Return the (X, Y) coordinate for the center point of the cell that contains the specified text.  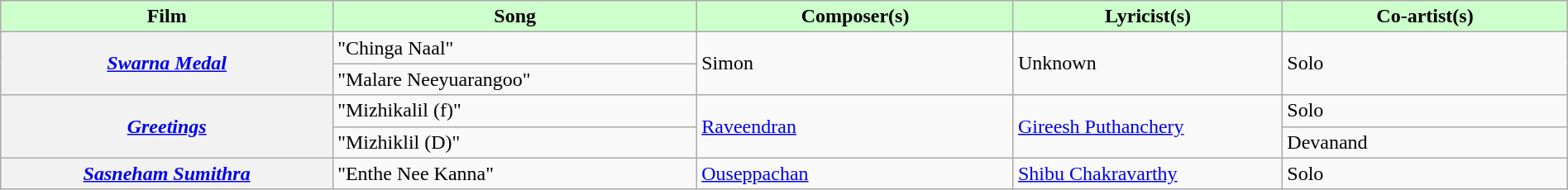
Raveendran (855, 126)
Devanand (1425, 142)
"Chinga Naal" (515, 48)
Composer(s) (855, 17)
"Mizhikalil (f)" (515, 111)
Sasneham Sumithra (167, 173)
Greetings (167, 126)
Film (167, 17)
Unknown (1148, 64)
"Enthe Nee Kanna" (515, 173)
Song (515, 17)
Lyricist(s) (1148, 17)
Gireesh Puthanchery (1148, 126)
Co-artist(s) (1425, 17)
"Mizhiklil (D)" (515, 142)
Ouseppachan (855, 173)
Shibu Chakravarthy (1148, 173)
Simon (855, 64)
Swarna Medal (167, 64)
"Malare Neeyuarangoo" (515, 79)
